Detect which cell encompasses the target text, then output its (x, y) center coordinate. 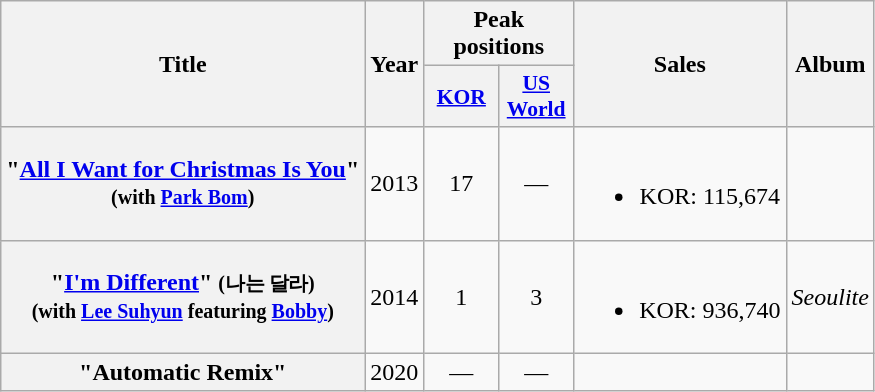
2013 (394, 184)
3 (536, 296)
"Automatic Remix" (183, 372)
Seoulite (830, 296)
Year (394, 64)
1 (462, 296)
2014 (394, 296)
Sales (680, 64)
"I'm Different" (나는 달라)(with Lee Suhyun featuring Bobby) (183, 296)
USWorld (536, 96)
KOR (462, 96)
KOR: 115,674 (680, 184)
2020 (394, 372)
Title (183, 64)
17 (462, 184)
Album (830, 64)
KOR: 936,740 (680, 296)
Peak positions (499, 34)
"All I Want for Christmas Is You"(with Park Bom) (183, 184)
